Search for the cell housing the specified text and yield its (x, y) center coordinate. 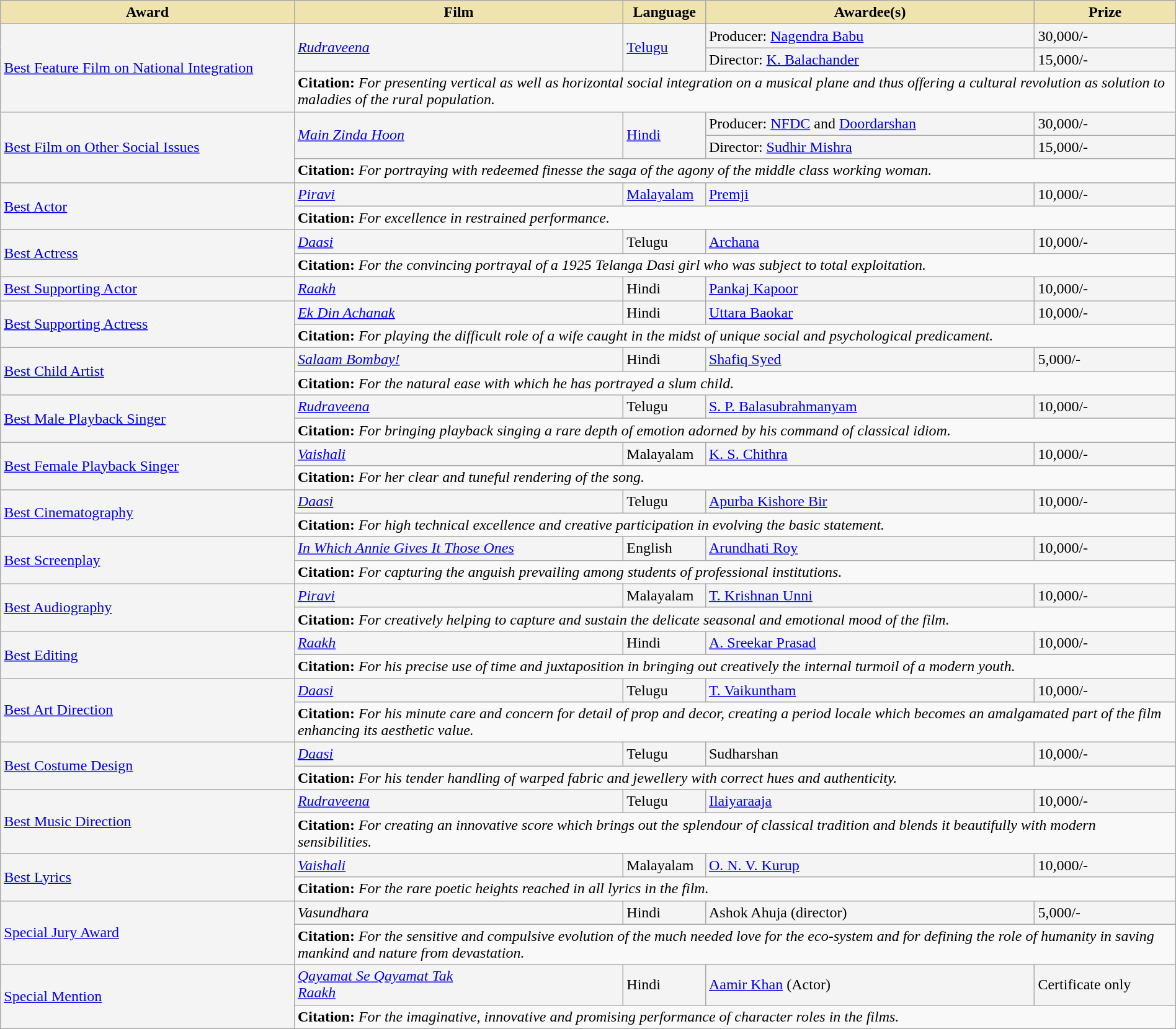
Best Editing (148, 654)
Producer: NFDC and Doordarshan (870, 123)
Special Jury Award (148, 933)
S. P. Balasubrahmanyam (870, 407)
Citation: For creating an innovative score which brings out the splendour of classical tradition and blends it beautifully with modern sensibilities. (734, 834)
K. S. Chithra (870, 454)
Sudharshan (870, 754)
Awardee(s) (870, 12)
Best Female Playback Singer (148, 466)
Best Music Direction (148, 821)
Aamir Khan (Actor) (870, 985)
Director: Sudhir Mishra (870, 147)
Citation: For playing the difficult role of a wife caught in the midst of unique social and psychological predicament. (734, 336)
T. Krishnan Unni (870, 595)
O. N. V. Kurup (870, 865)
Best Costume Design (148, 766)
Arundhati Roy (870, 548)
Citation: For creatively helping to capture and sustain the delicate seasonal and emotional mood of the film. (734, 619)
A. Sreekar Prasad (870, 643)
Premji (870, 194)
Certificate only (1105, 985)
Salaam Bombay! (458, 360)
Citation: For portraying with redeemed finesse the saga of the agony of the middle class working woman. (734, 171)
Citation: For bringing playback singing a rare depth of emotion adorned by his command of classical idiom. (734, 430)
Citation: For the rare poetic heights reached in all lyrics in the film. (734, 889)
Pankaj Kapoor (870, 288)
Citation: For capturing the anguish prevailing among students of professional institutions. (734, 572)
T. Vaikuntham (870, 690)
Shafiq Syed (870, 360)
Best Feature Film on National Integration (148, 68)
Citation: For the natural ease with which he has portrayed a slum child. (734, 383)
Best Supporting Actor (148, 288)
Best Film on Other Social Issues (148, 147)
Best Screenplay (148, 560)
Vasundhara (458, 912)
Best Actor (148, 206)
Best Audiography (148, 607)
Best Cinematography (148, 513)
Archana (870, 241)
Apurba Kishore Bir (870, 501)
Best Male Playback Singer (148, 419)
Ek Din Achanak (458, 312)
Award (148, 12)
Special Mention (148, 996)
Citation: For his tender handling of warped fabric and jewellery with correct hues and authenticity. (734, 778)
English (665, 548)
Citation: For her clear and tuneful rendering of the song. (734, 478)
Citation: For the convincing portrayal of a 1925 Telanga Dasi girl who was subject to total exploitation. (734, 265)
Language (665, 12)
Ilaiyaraaja (870, 801)
Qayamat Se Qayamat TakRaakh (458, 985)
Citation: For excellence in restrained performance. (734, 218)
Prize (1105, 12)
Best Actress (148, 253)
Best Child Artist (148, 372)
Main Zinda Hoon (458, 135)
Uttara Baokar (870, 312)
Ashok Ahuja (director) (870, 912)
Best Supporting Actress (148, 324)
Citation: For high technical excellence and creative participation in evolving the basic statement. (734, 525)
Citation: For his precise use of time and juxtaposition in bringing out creatively the internal turmoil of a modern youth. (734, 666)
Director: K. Balachander (870, 60)
Producer: Nagendra Babu (870, 36)
Best Art Direction (148, 711)
In Which Annie Gives It Those Ones (458, 548)
Film (458, 12)
Citation: For the imaginative, innovative and promising performance of character roles in the films. (734, 1017)
Best Lyrics (148, 877)
